Locate the cell with the specified text and output its [x, y] center coordinate. 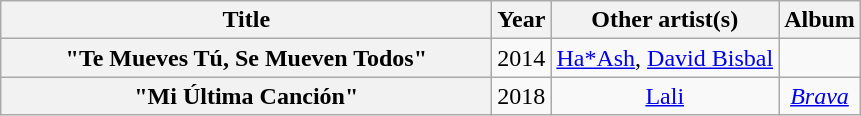
"Mi Última Canción" [246, 96]
Lali [665, 96]
Other artist(s) [665, 20]
2018 [522, 96]
Album [820, 20]
Year [522, 20]
Brava [820, 96]
Title [246, 20]
2014 [522, 58]
"Te Mueves Tú, Se Mueven Todos" [246, 58]
Ha*Ash, David Bisbal [665, 58]
